Output the (x, y) coordinate of the center of the cell containing the given text.  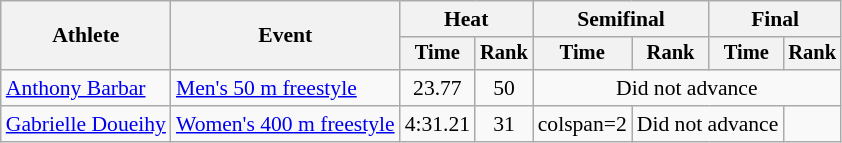
Women's 400 m freestyle (286, 124)
Semifinal (622, 19)
Anthony Barbar (86, 88)
Heat (466, 19)
50 (504, 88)
Athlete (86, 36)
Men's 50 m freestyle (286, 88)
31 (504, 124)
Final (775, 19)
Gabrielle Doueihy (86, 124)
4:31.21 (438, 124)
colspan=2 (582, 124)
Event (286, 36)
23.77 (438, 88)
